Extract the (x, y) coordinate from the center of the cell holding the provided text.  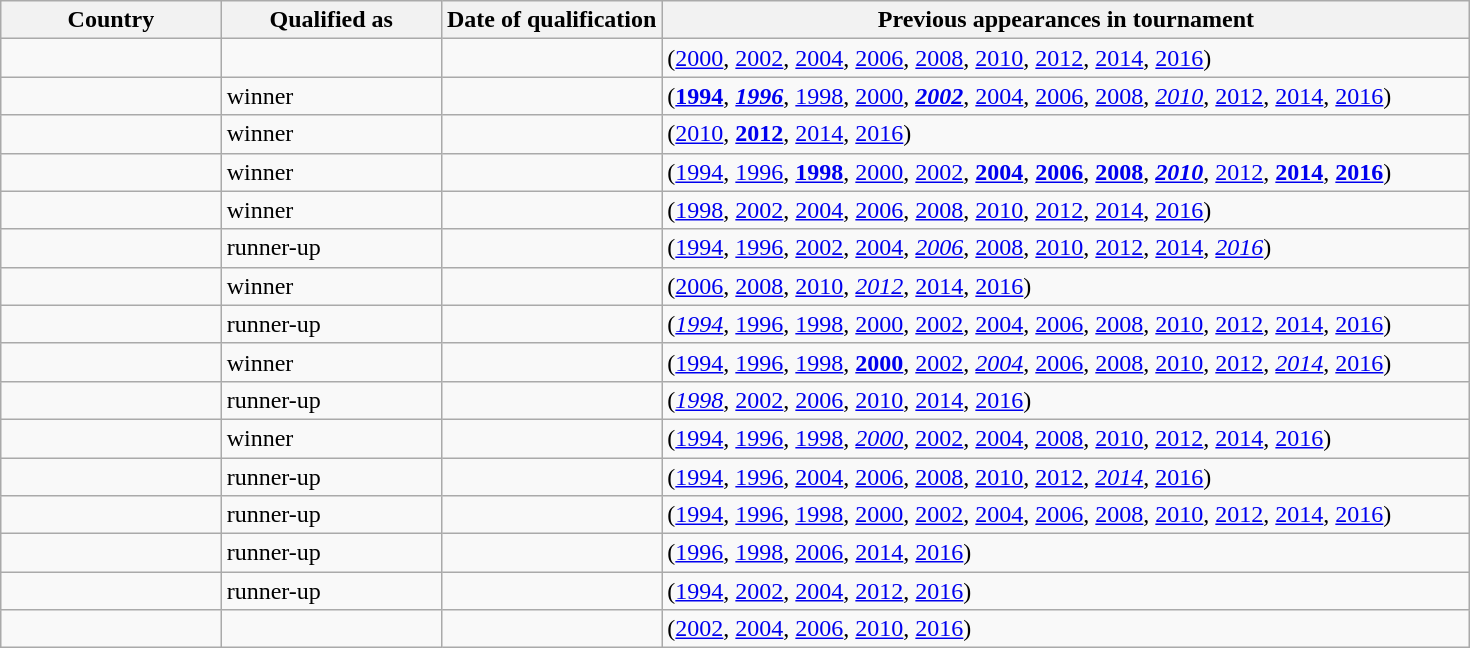
Qualified as (331, 20)
(2000, 2002, 2004, 2006, 2008, 2010, 2012, 2014, 2016) (1066, 58)
(1994, 1996, 2004, 2006, 2008, 2010, 2012, 2014, 2016) (1066, 477)
Country (111, 20)
Previous appearances in tournament (1066, 20)
(2002, 2004, 2006, 2010, 2016) (1066, 629)
(1994, 1996, 2002, 2004, 2006, 2008, 2010, 2012, 2014, 2016) (1066, 248)
(2006, 2008, 2010, 2012, 2014, 2016) (1066, 286)
(1998, 2002, 2004, 2006, 2008, 2010, 2012, 2014, 2016) (1066, 210)
(2010, 2012, 2014, 2016) (1066, 134)
(1998, 2002, 2006, 2010, 2014, 2016) (1066, 400)
(1994, 1996, 1998, 2000, 2002, 2004, 2008, 2010, 2012, 2014, 2016) (1066, 438)
(1996, 1998, 2006, 2014, 2016) (1066, 553)
(1994, 2002, 2004, 2012, 2016) (1066, 591)
Date of qualification (551, 20)
